Scan for the cell matching the given text and deliver its (x, y) coordinate at center. 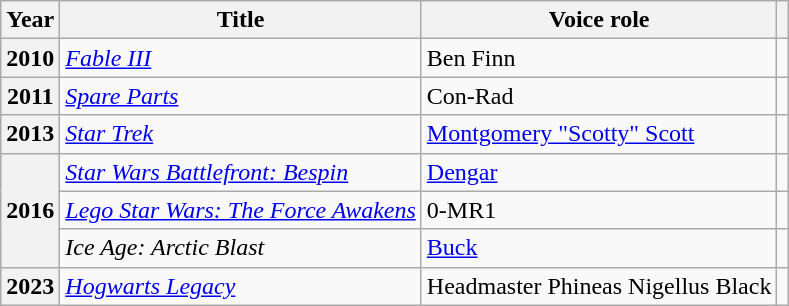
0-MR1 (599, 210)
2016 (30, 210)
Ben Finn (599, 58)
Headmaster Phineas Nigellus Black (599, 286)
Con-Rad (599, 96)
Star Wars Battlefront: Bespin (241, 172)
Ice Age: Arctic Blast (241, 248)
Hogwarts Legacy (241, 286)
Dengar (599, 172)
2011 (30, 96)
Title (241, 20)
Fable III (241, 58)
Star Trek (241, 134)
2023 (30, 286)
2010 (30, 58)
Buck (599, 248)
Spare Parts (241, 96)
2013 (30, 134)
Montgomery "Scotty" Scott (599, 134)
Voice role (599, 20)
Lego Star Wars: The Force Awakens (241, 210)
Year (30, 20)
